Output the (x, y) coordinate of the center of the cell containing the given text.  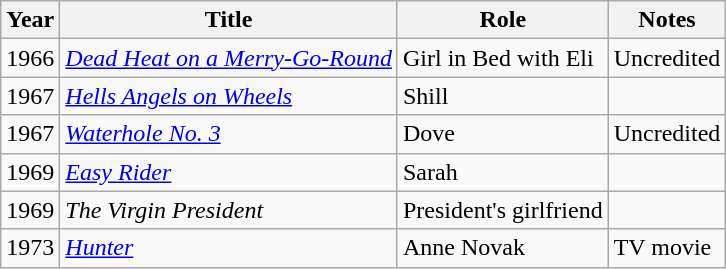
Shill (502, 96)
Hunter (229, 248)
Anne Novak (502, 248)
TV movie (667, 248)
Year (30, 20)
Sarah (502, 172)
The Virgin President (229, 210)
1973 (30, 248)
President's girlfriend (502, 210)
Title (229, 20)
Dead Heat on a Merry-Go-Round (229, 58)
Girl in Bed with Eli (502, 58)
Easy Rider (229, 172)
Notes (667, 20)
Dove (502, 134)
Role (502, 20)
1966 (30, 58)
Hells Angels on Wheels (229, 96)
Waterhole No. 3 (229, 134)
